Output the (x, y) coordinate of the center of the cell containing the given text.  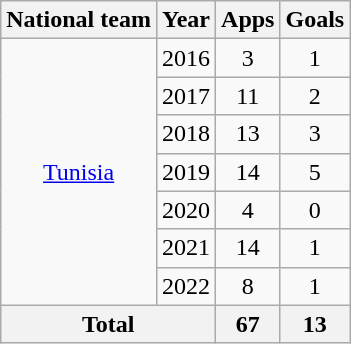
2020 (186, 210)
2018 (186, 134)
4 (248, 210)
8 (248, 286)
Year (186, 20)
2017 (186, 96)
2 (315, 96)
5 (315, 172)
Tunisia (79, 172)
Goals (315, 20)
67 (248, 324)
2019 (186, 172)
National team (79, 20)
Total (108, 324)
11 (248, 96)
2016 (186, 58)
2021 (186, 248)
Apps (248, 20)
2022 (186, 286)
0 (315, 210)
